Determine the (X, Y) coordinate at the center of the cell enclosing the given text.  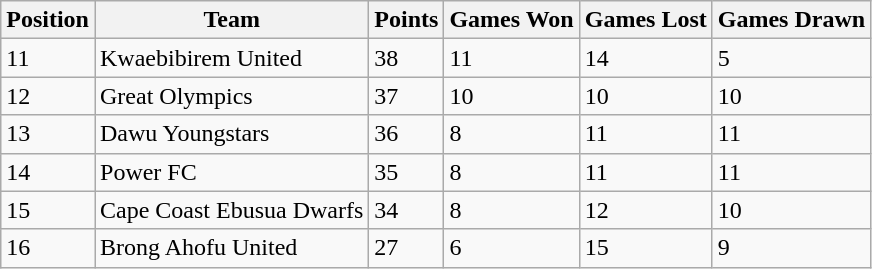
Games Drawn (791, 20)
Cape Coast Ebusua Dwarfs (231, 210)
9 (791, 248)
Games Won (512, 20)
Brong Ahofu United (231, 248)
38 (406, 58)
6 (512, 248)
13 (48, 134)
37 (406, 96)
Dawu Youngstars (231, 134)
Games Lost (646, 20)
Position (48, 20)
Great Olympics (231, 96)
Power FC (231, 172)
35 (406, 172)
Points (406, 20)
36 (406, 134)
5 (791, 58)
34 (406, 210)
16 (48, 248)
Kwaebibirem United (231, 58)
Team (231, 20)
27 (406, 248)
